Return the [x, y] coordinate for the center point of the cell that contains the specified text.  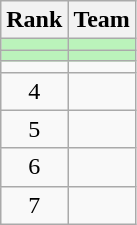
Rank [34, 20]
6 [34, 167]
Team [102, 20]
4 [34, 91]
5 [34, 129]
7 [34, 205]
